Output the [X, Y] coordinate of the center of the cell containing the given text.  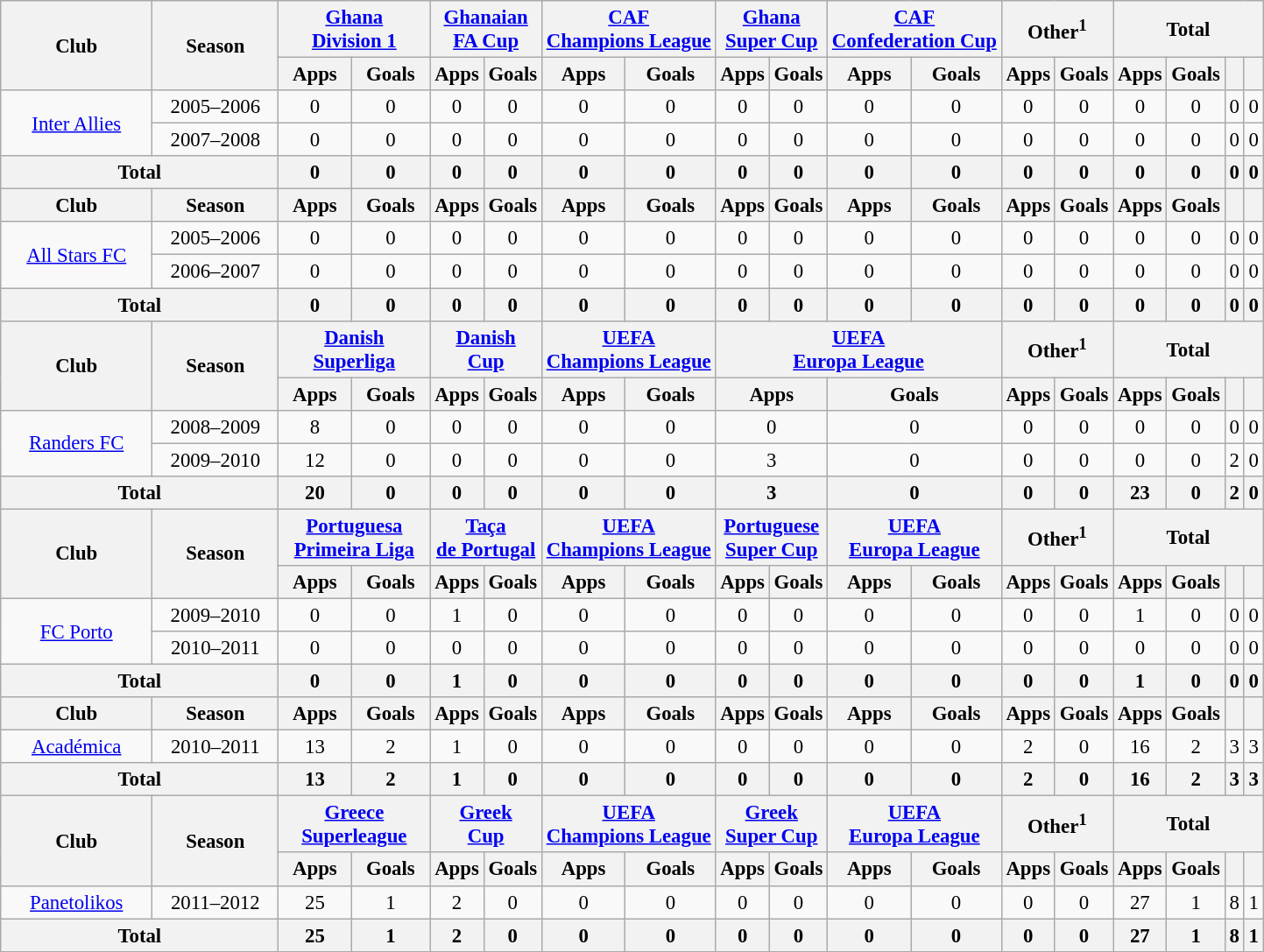
FC Porto [77, 631]
GreeceSuperleague [354, 825]
23 [1140, 493]
Portuguese Super Cup [772, 538]
CAF Champions League [629, 30]
12 [315, 460]
2006–2007 [215, 271]
2011–2012 [215, 902]
Inter Allies [77, 123]
Académica [77, 747]
Greek Cup [486, 825]
2008–2009 [215, 427]
20 [315, 493]
All Stars FC [77, 256]
Ghana Super Cup [772, 30]
Danish Superliga [354, 349]
Greek Super Cup [772, 825]
Taçade Portugal [486, 538]
PortuguesaPrimeira Liga [354, 538]
Ghanaian FA Cup [486, 30]
Danish Cup [486, 349]
CAF Confederation Cup [914, 30]
2007–2008 [215, 140]
Randers FC [77, 443]
GhanaDivision 1 [354, 30]
Panetolikos [77, 902]
